Scan for the cell matching the given text and deliver its (X, Y) coordinate at center. 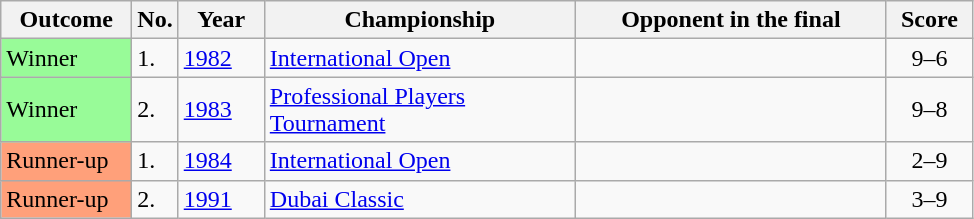
1991 (221, 199)
1983 (221, 110)
9–6 (929, 58)
2–9 (929, 161)
Outcome (66, 20)
Dubai Classic (420, 199)
Year (221, 20)
9–8 (929, 110)
3–9 (929, 199)
Opponent in the final (730, 20)
Score (929, 20)
1984 (221, 161)
Championship (420, 20)
No. (155, 20)
Professional Players Tournament (420, 110)
1982 (221, 58)
